Output the [X, Y] coordinate of the center of the cell containing the given text.  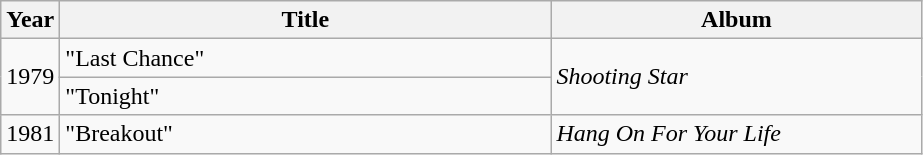
Year [30, 20]
Title [306, 20]
"Last Chance" [306, 58]
"Tonight" [306, 96]
1979 [30, 77]
Hang On For Your Life [736, 134]
1981 [30, 134]
Album [736, 20]
"Breakout" [306, 134]
Shooting Star [736, 77]
